Detect which cell encompasses the target text, then output its (x, y) center coordinate. 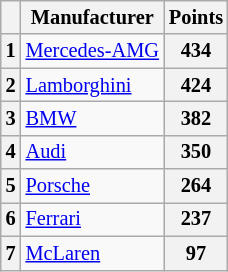
McLaren (92, 253)
7 (11, 253)
6 (11, 219)
4 (11, 152)
1 (11, 51)
97 (196, 253)
382 (196, 118)
2 (11, 85)
Manufacturer (92, 17)
Points (196, 17)
5 (11, 186)
Porsche (92, 186)
350 (196, 152)
434 (196, 51)
264 (196, 186)
237 (196, 219)
Audi (92, 152)
Lamborghini (92, 85)
3 (11, 118)
BMW (92, 118)
Ferrari (92, 219)
Mercedes-AMG (92, 51)
424 (196, 85)
